Identify which cell holds the provided text, then report its [X, Y] central coordinate. 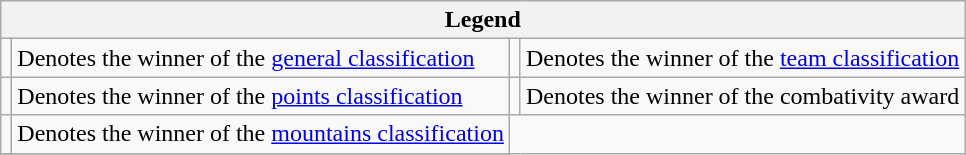
Denotes the winner of the combativity award [742, 96]
Denotes the winner of the general classification [261, 58]
Denotes the winner of the mountains classification [261, 134]
Denotes the winner of the points classification [261, 96]
Legend [483, 20]
Denotes the winner of the team classification [742, 58]
